Determine the (x, y) coordinate at the center of the cell enclosing the given text.  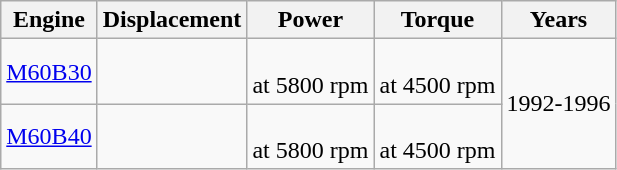
Power (310, 20)
1992-1996 (558, 104)
Displacement (172, 20)
Years (558, 20)
Torque (438, 20)
M60B30 (49, 72)
M60B40 (49, 136)
Engine (49, 20)
